Find where the given text appears and provide that cell's center as (X, Y) coordinate. 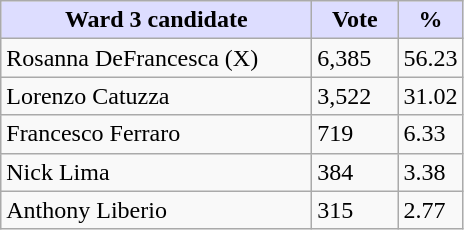
6,385 (355, 58)
Lorenzo Catuzza (156, 96)
315 (355, 210)
31.02 (430, 96)
3,522 (355, 96)
Anthony Liberio (156, 210)
719 (355, 134)
% (430, 20)
2.77 (430, 210)
384 (355, 172)
Francesco Ferraro (156, 134)
6.33 (430, 134)
Vote (355, 20)
Ward 3 candidate (156, 20)
Nick Lima (156, 172)
Rosanna DeFrancesca (X) (156, 58)
3.38 (430, 172)
56.23 (430, 58)
